Scan for the cell matching the given text and deliver its (X, Y) coordinate at center. 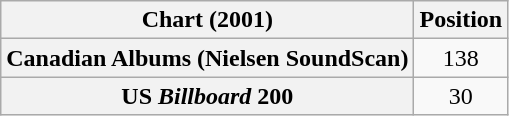
30 (461, 96)
Position (461, 20)
US Billboard 200 (208, 96)
138 (461, 58)
Chart (2001) (208, 20)
Canadian Albums (Nielsen SoundScan) (208, 58)
